Identify which cell holds the provided text, then report its [x, y] central coordinate. 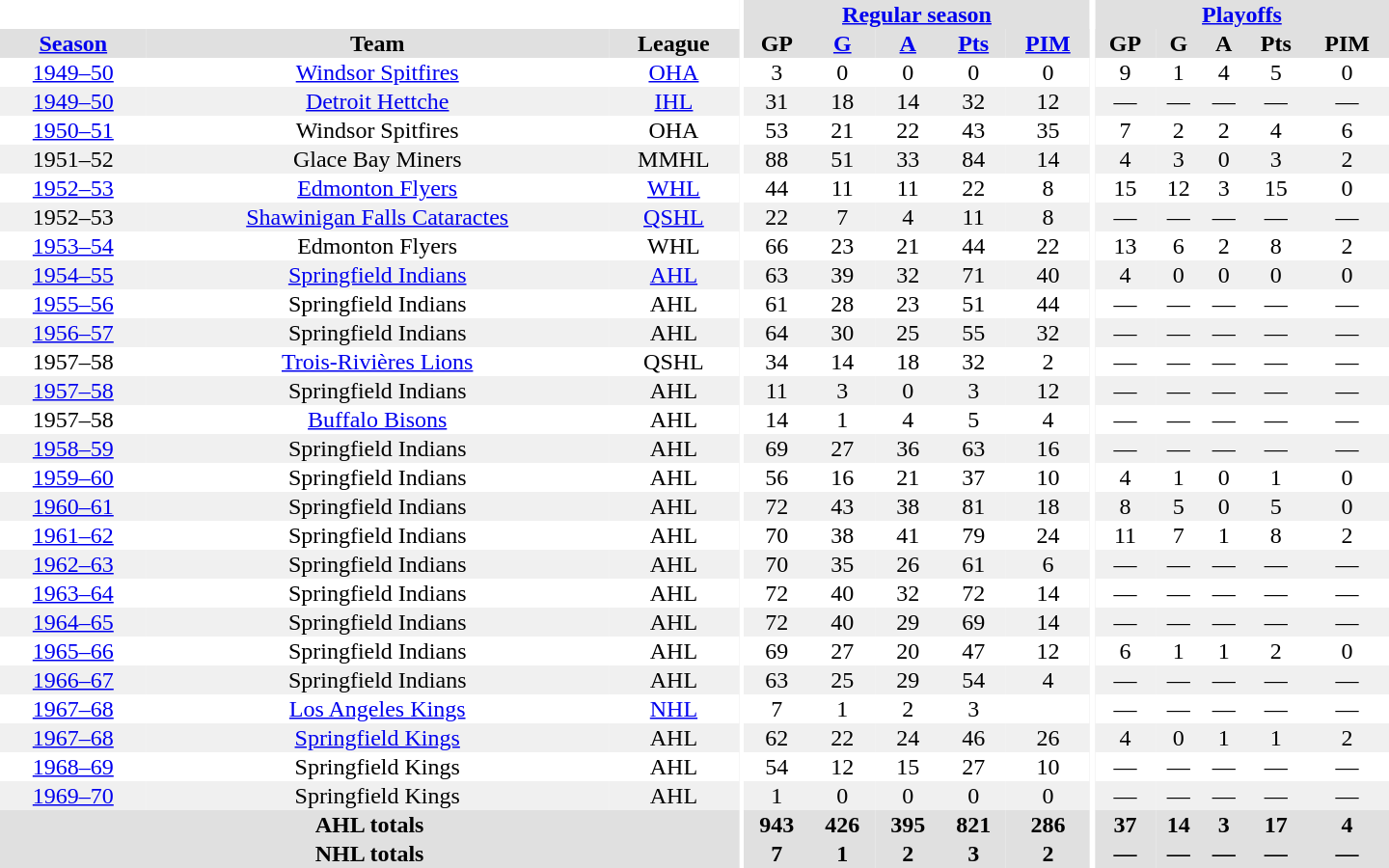
41 [908, 535]
55 [973, 333]
1965–66 [73, 651]
IHL [673, 101]
79 [973, 535]
17 [1275, 825]
Trois-Rivières Lions [378, 362]
30 [842, 333]
28 [842, 304]
League [673, 43]
1963–64 [73, 593]
1955–56 [73, 304]
71 [973, 275]
395 [908, 825]
1966–67 [73, 680]
20 [908, 651]
56 [776, 477]
1953–54 [73, 246]
1959–60 [73, 477]
1954–55 [73, 275]
1956–57 [73, 333]
MMHL [673, 159]
62 [776, 738]
13 [1125, 246]
84 [973, 159]
AHL totals [369, 825]
Playoffs [1242, 14]
Season [73, 43]
88 [776, 159]
286 [1048, 825]
1960–61 [73, 506]
821 [973, 825]
81 [973, 506]
9 [1125, 72]
66 [776, 246]
NHL [673, 709]
1969–70 [73, 796]
64 [776, 333]
1968–69 [73, 767]
Buffalo Bisons [378, 420]
1958–59 [73, 448]
47 [973, 651]
NHL totals [369, 854]
1964–65 [73, 622]
Los Angeles Kings [378, 709]
Regular season [916, 14]
1950–51 [73, 130]
943 [776, 825]
426 [842, 825]
Team [378, 43]
Shawinigan Falls Cataractes [378, 217]
53 [776, 130]
1962–63 [73, 564]
33 [908, 159]
Detroit Hettche [378, 101]
31 [776, 101]
34 [776, 362]
39 [842, 275]
46 [973, 738]
1961–62 [73, 535]
1951–52 [73, 159]
36 [908, 448]
Glace Bay Miners [378, 159]
